Identify which cell holds the provided text, then report its [X, Y] central coordinate. 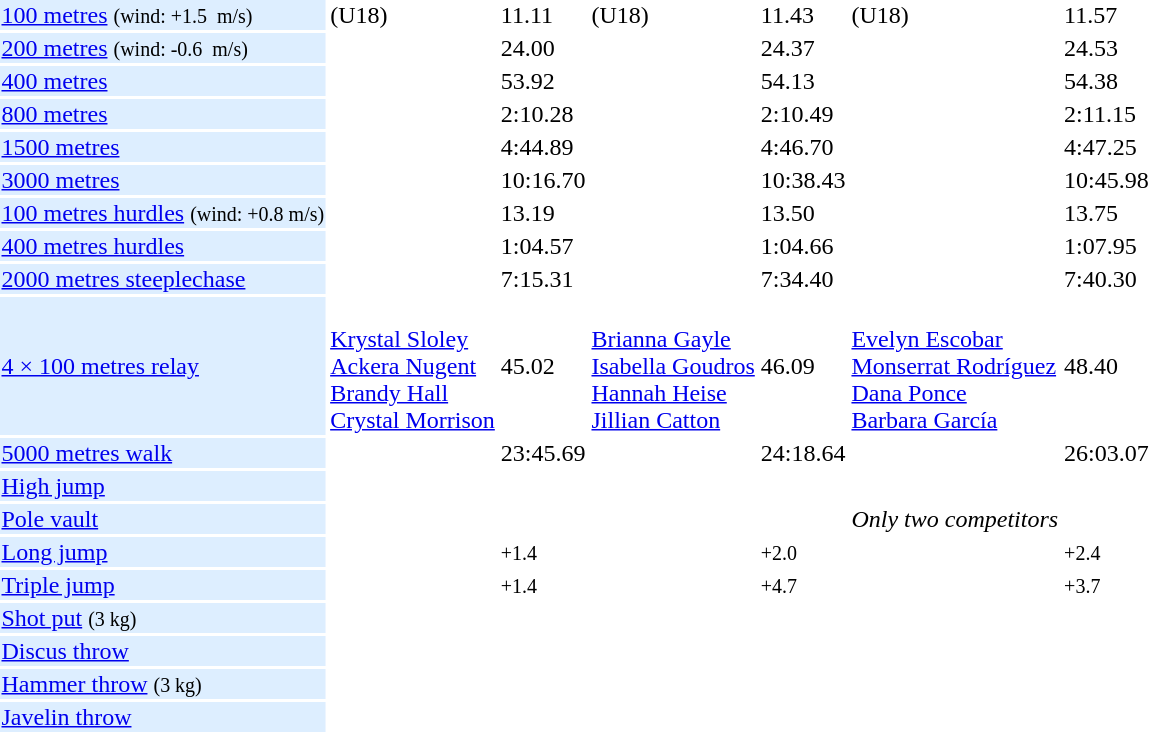
1500 metres [163, 147]
4:46.70 [803, 147]
7:15.31 [543, 279]
1:04.57 [543, 246]
+2.0 [803, 552]
100 metres (wind: +1.5 m/s) [163, 15]
3000 metres [163, 180]
13.19 [543, 213]
1:04.66 [803, 246]
10:16.70 [543, 180]
2:10.28 [543, 114]
Pole vault [163, 519]
Long jump [163, 552]
+4.7 [803, 585]
46.09 [803, 366]
Triple jump [163, 585]
Shot put (3 kg) [163, 618]
Discus throw [163, 651]
400 metres [163, 81]
23:45.69 [543, 453]
Javelin throw [163, 717]
11.11 [543, 15]
Brianna GayleIsabella GoudrosHannah HeiseJillian Catton [673, 366]
53.92 [543, 81]
High jump [163, 486]
Only two competitors [955, 519]
10:38.43 [803, 180]
4 × 100 metres relay [163, 366]
7:34.40 [803, 279]
Hammer throw (3 kg) [163, 684]
Krystal SloleyAckera NugentBrandy HallCrystal Morrison [413, 366]
24:18.64 [803, 453]
11.43 [803, 15]
5000 metres walk [163, 453]
45.02 [543, 366]
2:10.49 [803, 114]
4:44.89 [543, 147]
Evelyn EscobarMonserrat RodríguezDana PonceBarbara García [955, 366]
24.37 [803, 48]
2000 metres steeplechase [163, 279]
800 metres [163, 114]
13.50 [803, 213]
24.00 [543, 48]
54.13 [803, 81]
100 metres hurdles (wind: +0.8 m/s) [163, 213]
200 metres (wind: -0.6 m/s) [163, 48]
400 metres hurdles [163, 246]
